Search for the cell housing the specified text and yield its (X, Y) center coordinate. 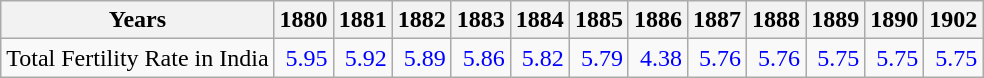
1880 (304, 20)
Total Fertility Rate in India (138, 58)
1882 (422, 20)
Years (138, 20)
1888 (776, 20)
1881 (362, 20)
1886 (658, 20)
1883 (480, 20)
1890 (894, 20)
5.79 (598, 58)
5.95 (304, 58)
5.92 (362, 58)
5.82 (540, 58)
5.89 (422, 58)
1889 (836, 20)
5.86 (480, 58)
1884 (540, 20)
1885 (598, 20)
1902 (954, 20)
4.38 (658, 58)
1887 (718, 20)
